Find where the given text appears and provide that cell's center as (X, Y) coordinate. 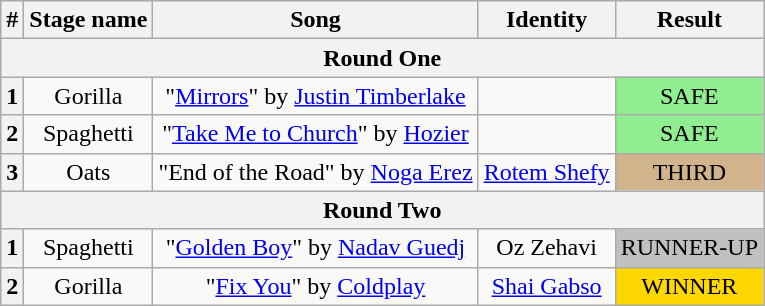
3 (12, 172)
# (12, 20)
"Golden Boy" by Nadav Guedj (316, 248)
WINNER (689, 286)
"Mirrors" by Justin Timberlake (316, 96)
THIRD (689, 172)
Shai Gabso (546, 286)
"End of the Road" by Noga Erez (316, 172)
Result (689, 20)
"Take Me to Church" by Hozier (316, 134)
Oz Zehavi (546, 248)
"Fix You" by Coldplay (316, 286)
Round One (382, 58)
Round Two (382, 210)
Song (316, 20)
Identity (546, 20)
Stage name (88, 20)
Oats (88, 172)
RUNNER-UP (689, 248)
Rotem Shefy (546, 172)
